Extract the [X, Y] coordinate from the center of the cell holding the provided text.  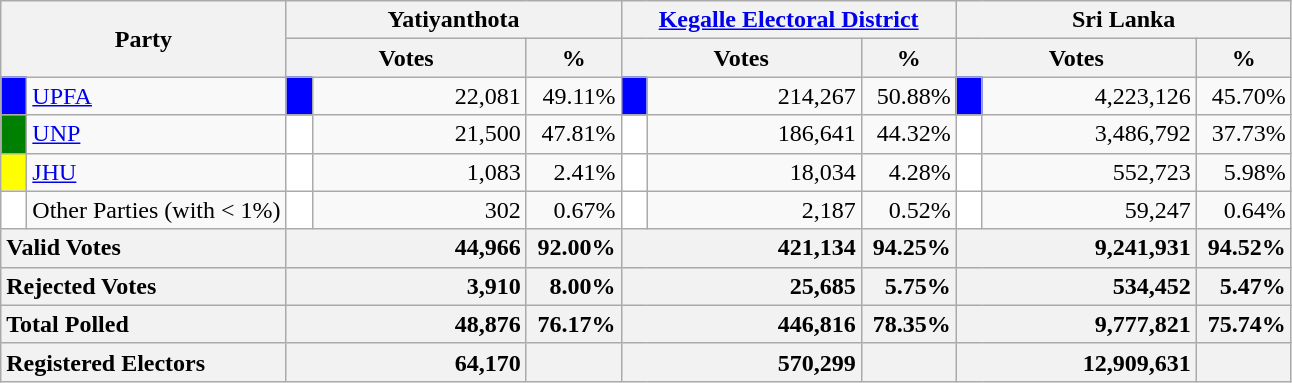
0.52% [908, 210]
47.81% [574, 134]
5.98% [1244, 172]
JHU [156, 172]
78.35% [908, 324]
50.88% [908, 96]
302 [419, 210]
8.00% [574, 286]
94.25% [908, 248]
Valid Votes [144, 248]
4.28% [908, 172]
5.75% [908, 286]
3,910 [406, 286]
UPFA [156, 96]
421,134 [741, 248]
3,486,792 [1089, 134]
49.11% [574, 96]
22,081 [419, 96]
25,685 [741, 286]
44.32% [908, 134]
9,241,931 [1076, 248]
186,641 [754, 134]
534,452 [1076, 286]
21,500 [419, 134]
552,723 [1089, 172]
94.52% [1244, 248]
44,966 [406, 248]
Registered Electors [144, 362]
92.00% [574, 248]
59,247 [1089, 210]
UNP [156, 134]
18,034 [754, 172]
Total Polled [144, 324]
Sri Lanka [1124, 20]
4,223,126 [1089, 96]
12,909,631 [1076, 362]
Rejected Votes [144, 286]
2.41% [574, 172]
37.73% [1244, 134]
Party [144, 39]
446,816 [741, 324]
76.17% [574, 324]
64,170 [406, 362]
48,876 [406, 324]
1,083 [419, 172]
9,777,821 [1076, 324]
0.64% [1244, 210]
Yatiyanthota [454, 20]
570,299 [741, 362]
0.67% [574, 210]
2,187 [754, 210]
Kegalle Electoral District [788, 20]
214,267 [754, 96]
45.70% [1244, 96]
5.47% [1244, 286]
Other Parties (with < 1%) [156, 210]
75.74% [1244, 324]
